Return the (x, y) coordinate for the center point of the cell that contains the specified text.  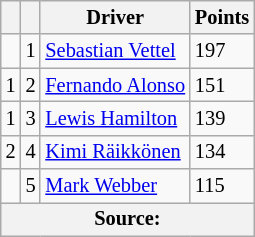
4 (31, 152)
139 (222, 118)
Points (222, 17)
197 (222, 51)
Lewis Hamilton (115, 118)
5 (31, 186)
151 (222, 85)
Source: (128, 219)
134 (222, 152)
Mark Webber (115, 186)
Sebastian Vettel (115, 51)
115 (222, 186)
Driver (115, 17)
3 (31, 118)
Fernando Alonso (115, 85)
Kimi Räikkönen (115, 152)
